Return (X, Y) of the center of cell containing provided text 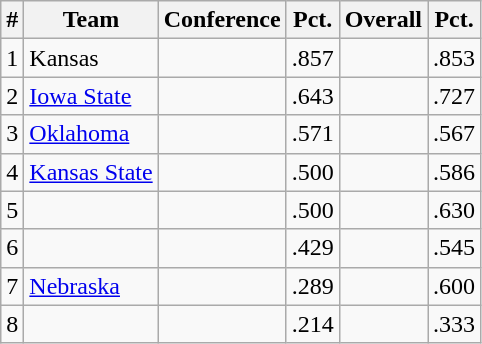
.214 (312, 324)
# (12, 20)
Overall (383, 20)
.571 (312, 134)
.333 (454, 324)
.567 (454, 134)
Kansas (91, 58)
5 (12, 210)
1 (12, 58)
.630 (454, 210)
Oklahoma (91, 134)
.545 (454, 248)
4 (12, 172)
.586 (454, 172)
.600 (454, 286)
.853 (454, 58)
.857 (312, 58)
Kansas State (91, 172)
2 (12, 96)
Conference (222, 20)
.289 (312, 286)
Nebraska (91, 286)
7 (12, 286)
8 (12, 324)
6 (12, 248)
Iowa State (91, 96)
.643 (312, 96)
3 (12, 134)
Team (91, 20)
.727 (454, 96)
.429 (312, 248)
